Return the (X, Y) coordinate for the center point of the cell that contains the specified text.  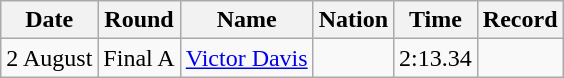
2 August (50, 58)
Date (50, 20)
Time (436, 20)
2:13.34 (436, 58)
Record (520, 20)
Round (139, 20)
Nation (353, 20)
Victor Davis (246, 58)
Final A (139, 58)
Name (246, 20)
